Extract the [x, y] coordinate from the center of the cell holding the provided text.  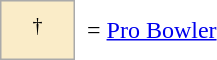
† [38, 30]
